Locate the cell with the specified text and output its [X, Y] center coordinate. 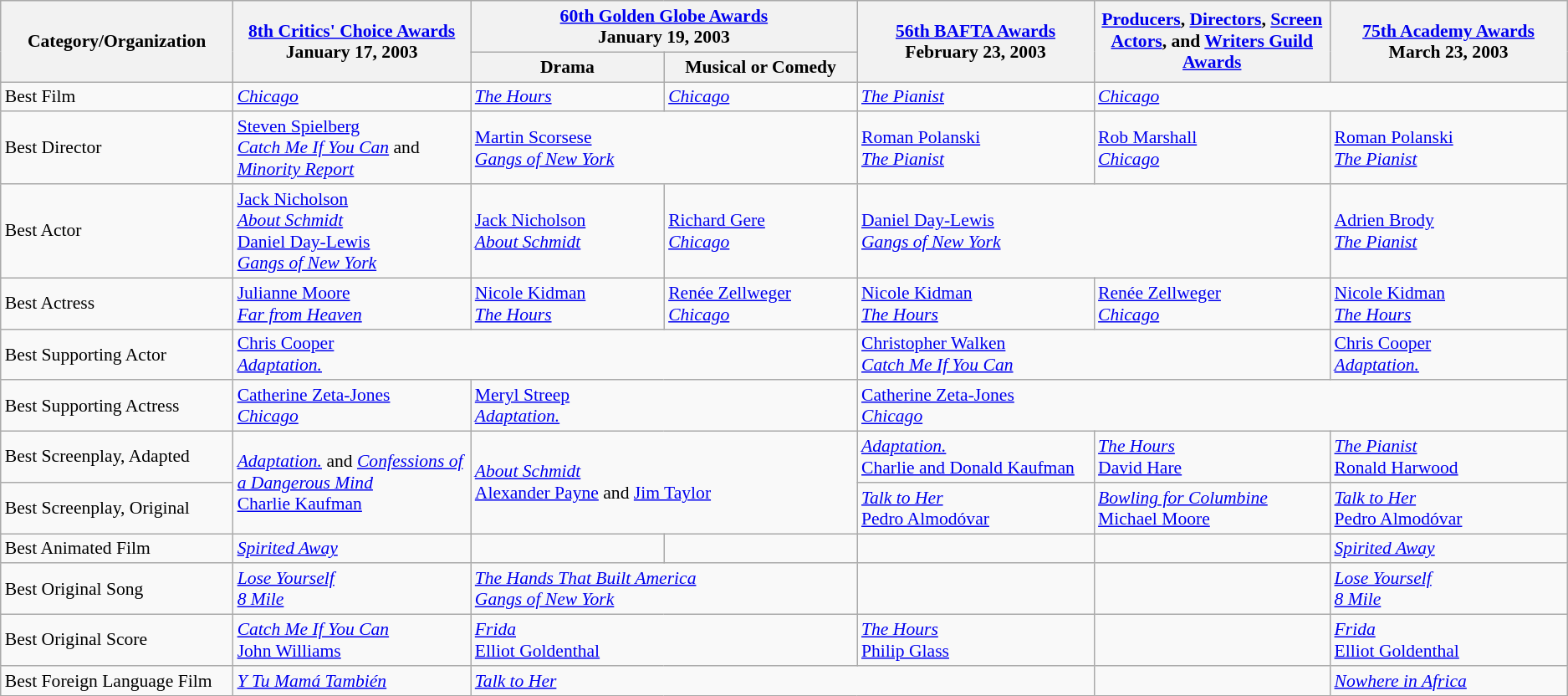
Talk to Her [783, 681]
Adrien BrodyThe Pianist [1448, 231]
Best Actress [117, 303]
Y Tu Mamá También [352, 681]
Julianne MooreFar from Heaven [352, 303]
Richard GereChicago [761, 231]
Meryl StreepAdaptation. [664, 407]
Daniel Day-LewisGangs of New York [1094, 231]
Best Supporting Actress [117, 407]
Adaptation.Charlie and Donald Kaufman [975, 457]
Best Actor [117, 231]
Musical or Comedy [761, 67]
The Hours [567, 97]
The HoursDavid Hare [1212, 457]
About SchmidtAlexander Payne and Jim Taylor [664, 483]
The HoursPhilip Glass [975, 641]
Bowling for ColumbineMichael Moore [1212, 509]
Best Original Score [117, 641]
Jack NicholsonAbout Schmidt [567, 231]
Producers, Directors, Screen Actors, and Writers Guild Awards [1212, 42]
Category/Organization [117, 42]
Best Film [117, 97]
The PianistRonald Harwood [1448, 457]
Best Screenplay, Original [117, 509]
Best Animated Film [117, 549]
Best Director [117, 149]
Catch Me If You CanJohn Williams [352, 641]
Best Foreign Language Film [117, 681]
Christopher WalkenCatch Me If You Can [1094, 355]
Adaptation. and Confessions of a Dangerous Mind Charlie Kaufman [352, 483]
Best Supporting Actor [117, 355]
Best Screenplay, Adapted [117, 457]
8th Critics' Choice AwardsJanuary 17, 2003 [352, 42]
Best Original Song [117, 589]
The Hands That Built America Gangs of New York [664, 589]
Steven SpielbergCatch Me If You Can and Minority Report [352, 149]
Jack NicholsonAbout SchmidtDaniel Day-LewisGangs of New York [352, 231]
75th Academy AwardsMarch 23, 2003 [1448, 42]
Martin ScorseseGangs of New York [664, 149]
60th Golden Globe AwardsJanuary 19, 2003 [664, 27]
56th BAFTA AwardsFebruary 23, 2003 [975, 42]
Drama [567, 67]
Nowhere in Africa [1448, 681]
Rob MarshallChicago [1212, 149]
The Pianist [975, 97]
